For the text-containing cell, return its midpoint in (X, Y) coordinate format. 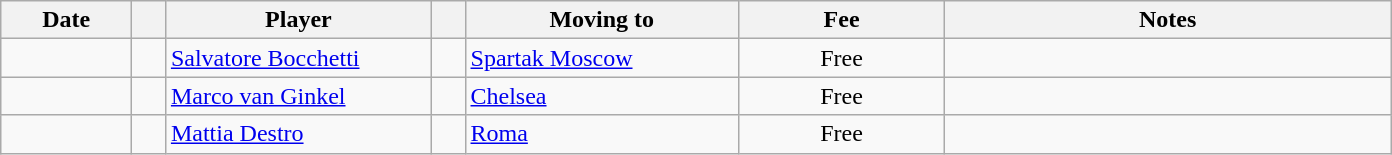
Salvatore Bocchetti (298, 58)
Date (66, 20)
Player (298, 20)
Marco van Ginkel (298, 96)
Spartak Moscow (602, 58)
Chelsea (602, 96)
Notes (1168, 20)
Moving to (602, 20)
Fee (842, 20)
Mattia Destro (298, 134)
Roma (602, 134)
